Search for the cell housing the specified text and yield its (x, y) center coordinate. 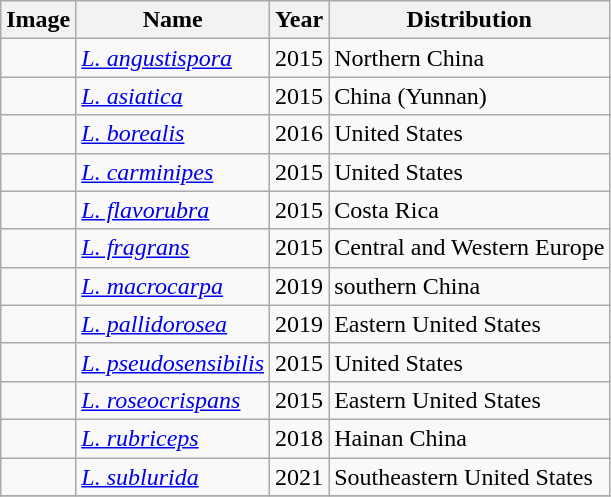
L. macrocarpa (173, 286)
2021 (300, 477)
Image (38, 20)
Name (173, 20)
southern China (470, 286)
L. pseudosensibilis (173, 362)
L. pallidorosea (173, 324)
2016 (300, 134)
Northern China (470, 58)
Central and Western Europe (470, 248)
Distribution (470, 20)
L. roseocrispans (173, 400)
L. fragrans (173, 248)
2018 (300, 438)
Southeastern United States (470, 477)
L. rubriceps (173, 438)
China (Yunnan) (470, 96)
L. flavorubra (173, 210)
L. borealis (173, 134)
Hainan China (470, 438)
L. asiatica (173, 96)
L. angustispora (173, 58)
Costa Rica (470, 210)
L. carminipes (173, 172)
L. sublurida (173, 477)
Year (300, 20)
